Capture the cell that displays the provided text and extract its (x, y) central coordinate. 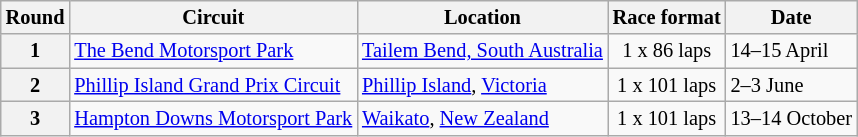
2–3 June (792, 85)
13–14 October (792, 118)
Circuit (213, 17)
1 x 86 laps (667, 51)
Location (482, 17)
1 (36, 51)
3 (36, 118)
Tailem Bend, South Australia (482, 51)
14–15 April (792, 51)
Round (36, 17)
Hampton Downs Motorsport Park (213, 118)
Phillip Island Grand Prix Circuit (213, 85)
Date (792, 17)
Phillip Island, Victoria (482, 85)
2 (36, 85)
Race format (667, 17)
Waikato, New Zealand (482, 118)
The Bend Motorsport Park (213, 51)
